Search for the cell housing the specified text and yield its [x, y] center coordinate. 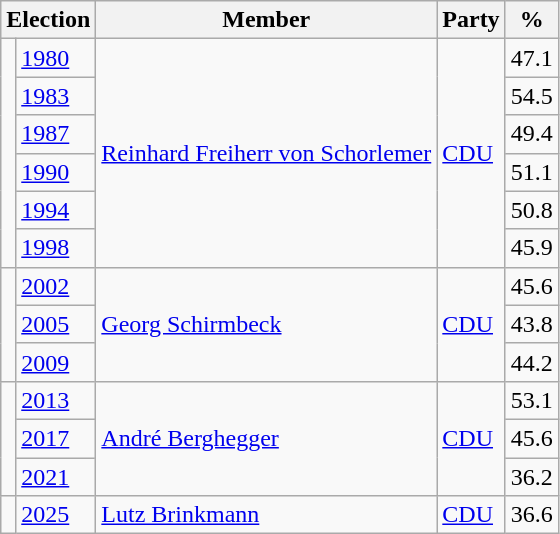
45.9 [532, 248]
2002 [56, 286]
% [532, 20]
49.4 [532, 134]
Lutz Brinkmann [266, 515]
36.2 [532, 477]
50.8 [532, 210]
54.5 [532, 96]
43.8 [532, 324]
44.2 [532, 362]
2009 [56, 362]
2013 [56, 400]
2025 [56, 515]
Reinhard Freiherr von Schorlemer [266, 153]
1998 [56, 248]
1980 [56, 58]
47.1 [532, 58]
1987 [56, 134]
1990 [56, 172]
André Berghegger [266, 438]
2017 [56, 438]
53.1 [532, 400]
1983 [56, 96]
51.1 [532, 172]
Party [471, 20]
Georg Schirmbeck [266, 324]
36.6 [532, 515]
1994 [56, 210]
2005 [56, 324]
2021 [56, 477]
Election [48, 20]
Member [266, 20]
